Find where the given text appears and provide that cell's center as [x, y] coordinate. 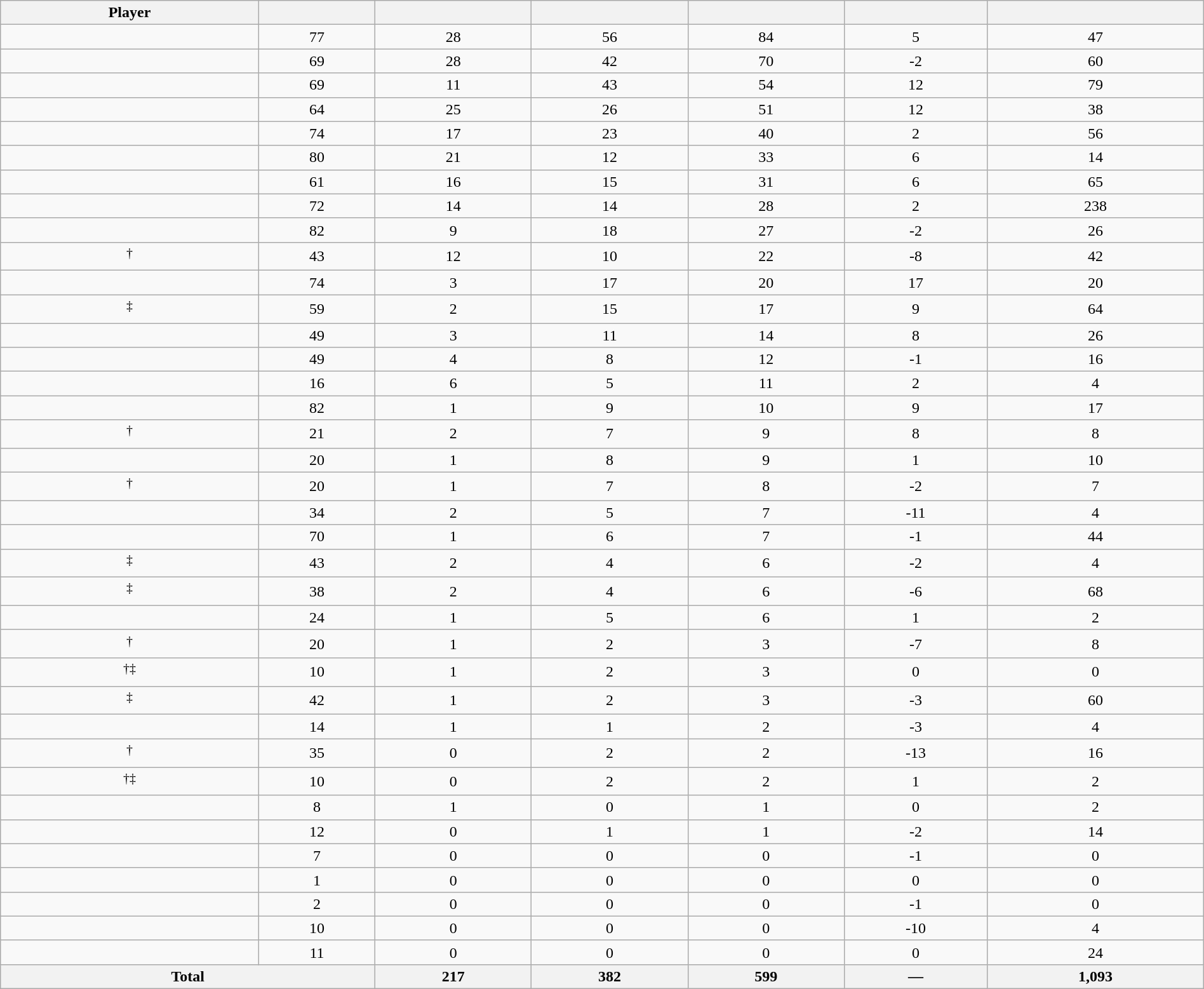
51 [766, 109]
238 [1096, 206]
33 [766, 158]
— [916, 977]
217 [453, 977]
47 [1096, 37]
18 [610, 230]
77 [316, 37]
44 [1096, 537]
-10 [916, 928]
59 [316, 309]
65 [1096, 182]
34 [316, 513]
-7 [916, 644]
Player [130, 13]
31 [766, 182]
80 [316, 158]
61 [316, 182]
599 [766, 977]
79 [1096, 85]
68 [1096, 592]
35 [316, 753]
54 [766, 85]
382 [610, 977]
-6 [916, 592]
22 [766, 257]
72 [316, 206]
40 [766, 133]
84 [766, 37]
25 [453, 109]
1,093 [1096, 977]
Total [188, 977]
23 [610, 133]
-11 [916, 513]
-13 [916, 753]
27 [766, 230]
-8 [916, 257]
